Search for the cell housing the specified text and yield its [x, y] center coordinate. 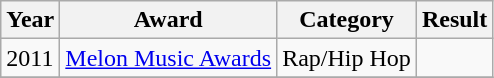
Rap/Hip Hop [347, 58]
Year [30, 20]
Melon Music Awards [168, 58]
Award [168, 20]
Result [454, 20]
Category [347, 20]
2011 [30, 58]
